Scan for the cell matching the given text and deliver its (x, y) coordinate at center. 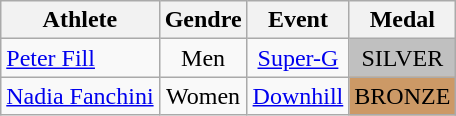
Downhill (298, 96)
Nadia Fanchini (80, 96)
Medal (402, 20)
Gendre (203, 20)
SILVER (402, 58)
Peter Fill (80, 58)
Super-G (298, 58)
Men (203, 58)
Women (203, 96)
Athlete (80, 20)
BRONZE (402, 96)
Event (298, 20)
